Find where the given text appears and provide that cell's center as [X, Y] coordinate. 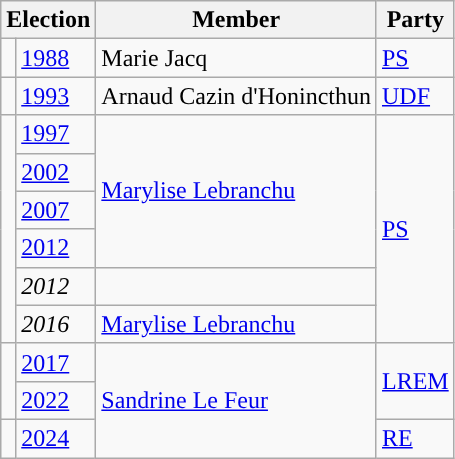
2002 [56, 172]
Party [415, 20]
2007 [56, 210]
RE [415, 438]
Election [48, 20]
Marie Jacq [236, 58]
Member [236, 20]
1988 [56, 58]
2017 [56, 362]
2024 [56, 438]
2016 [56, 324]
1993 [56, 96]
Sandrine Le Feur [236, 400]
UDF [415, 96]
1997 [56, 134]
Arnaud Cazin d'Honincthun [236, 96]
2022 [56, 400]
LREM [415, 381]
